Search for the cell housing the specified text and yield its [x, y] center coordinate. 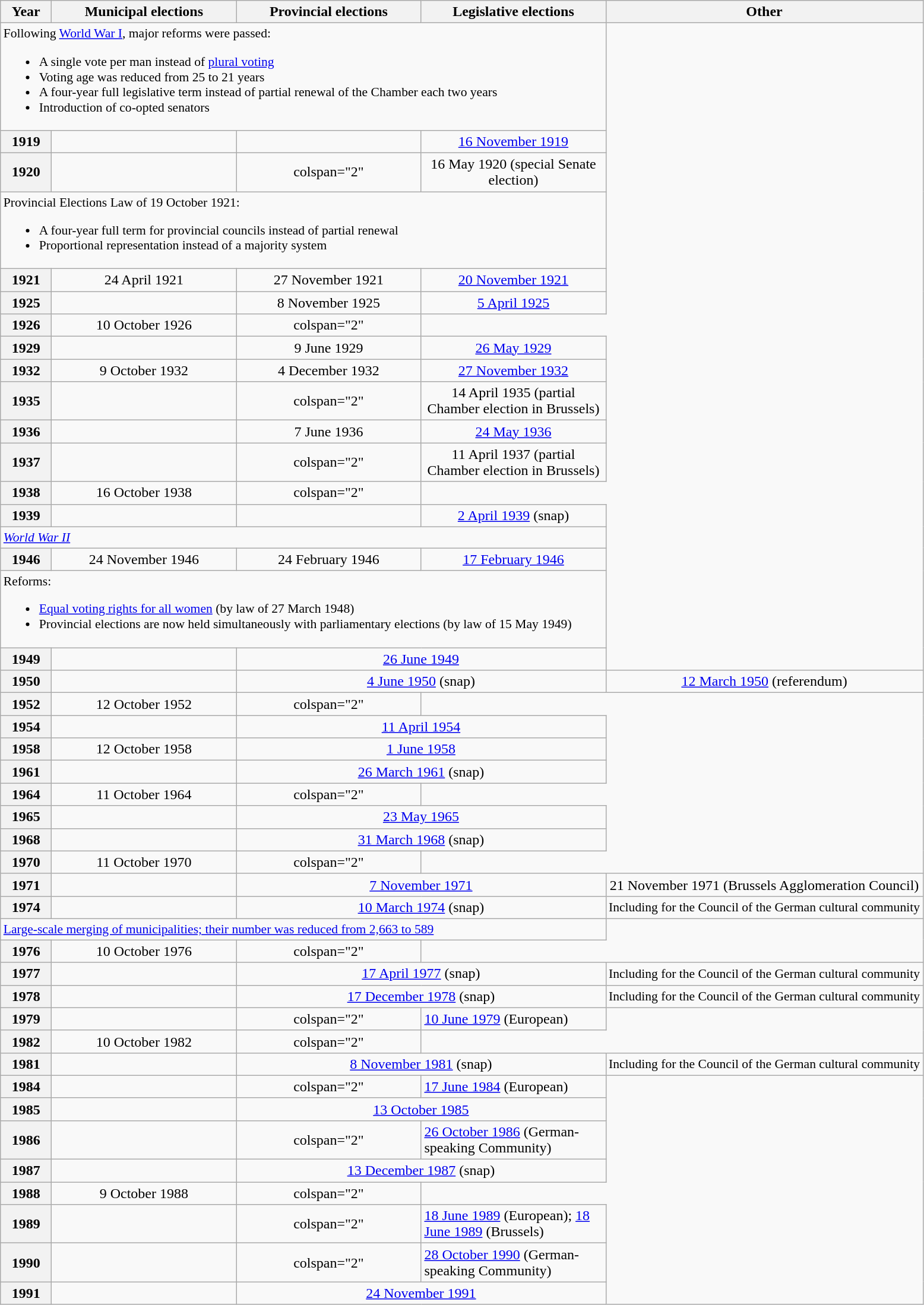
10 October 1976 [144, 951]
1981 [26, 1064]
26 June 1949 [421, 659]
1984 [26, 1087]
1946 [26, 559]
13 December 1987 (snap) [421, 1171]
1925 [26, 303]
7 November 1971 [421, 885]
24 February 1946 [329, 559]
28 October 1990 (German-speaking Community) [513, 1262]
1971 [26, 885]
1958 [26, 749]
12 March 1950 (referendum) [764, 682]
1961 [26, 772]
5 April 1925 [513, 303]
11 October 1964 [144, 794]
1935 [26, 401]
10 June 1979 (European) [513, 1019]
27 November 1921 [329, 280]
11 April 1937 (partial Chamber election in Brussels) [513, 462]
1950 [26, 682]
16 November 1919 [513, 142]
1974 [26, 907]
1938 [26, 493]
1986 [26, 1140]
9 October 1932 [144, 370]
11 October 1970 [144, 862]
26 March 1961 (snap) [421, 772]
17 December 1978 (snap) [421, 996]
1991 [26, 1293]
21 November 1971 (Brussels Agglomeration Council) [764, 885]
1987 [26, 1171]
1939 [26, 515]
Year [26, 12]
14 April 1935 (partial Chamber election in Brussels) [513, 401]
31 March 1968 (snap) [421, 840]
1989 [26, 1224]
1954 [26, 727]
1932 [26, 370]
17 February 1946 [513, 559]
12 October 1958 [144, 749]
Legislative elections [513, 12]
24 May 1936 [513, 432]
2 April 1939 (snap) [513, 515]
1936 [26, 432]
26 May 1929 [513, 348]
13 October 1985 [421, 1109]
12 October 1952 [144, 704]
9 June 1929 [329, 348]
1965 [26, 817]
1964 [26, 794]
1970 [26, 862]
17 April 1977 (snap) [421, 974]
1976 [26, 951]
1978 [26, 996]
10 October 1926 [144, 325]
1979 [26, 1019]
4 December 1932 [329, 370]
1 June 1958 [421, 749]
8 November 1925 [329, 303]
1921 [26, 280]
Provincial elections [329, 12]
Other [764, 12]
9 October 1988 [144, 1193]
1977 [26, 974]
27 November 1932 [513, 370]
24 November 1946 [144, 559]
1988 [26, 1193]
10 October 1982 [144, 1041]
4 June 1950 (snap) [421, 682]
1937 [26, 462]
8 November 1981 (snap) [421, 1064]
1985 [26, 1109]
Large-scale merging of municipalities; their number was reduced from 2,663 to 589 [303, 929]
World War II [303, 537]
16 October 1938 [144, 493]
18 June 1989 (European); 18 June 1989 (Brussels) [513, 1224]
7 June 1936 [329, 432]
17 June 1984 (European) [513, 1087]
1929 [26, 348]
24 November 1991 [421, 1293]
16 May 1920 (special Senate election) [513, 172]
10 March 1974 (snap) [421, 907]
1968 [26, 840]
1949 [26, 659]
1952 [26, 704]
Municipal elections [144, 12]
1926 [26, 325]
11 April 1954 [421, 727]
24 April 1921 [144, 280]
1990 [26, 1262]
20 November 1921 [513, 280]
23 May 1965 [421, 817]
1982 [26, 1041]
1920 [26, 172]
26 October 1986 (German-speaking Community) [513, 1140]
1919 [26, 142]
